Determine the [X, Y] coordinate at the center of the cell enclosing the given text.  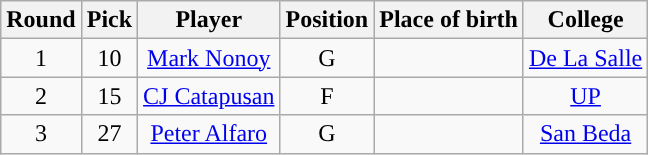
College [585, 20]
Player [209, 20]
San Beda [585, 134]
2 [41, 96]
UP [585, 96]
1 [41, 58]
3 [41, 134]
27 [109, 134]
Position [327, 20]
Place of birth [449, 20]
F [327, 96]
Pick [109, 20]
15 [109, 96]
10 [109, 58]
Mark Nonoy [209, 58]
CJ Catapusan [209, 96]
Peter Alfaro [209, 134]
De La Salle [585, 58]
Round [41, 20]
